Output the [X, Y] coordinate of the center of the cell containing the given text.  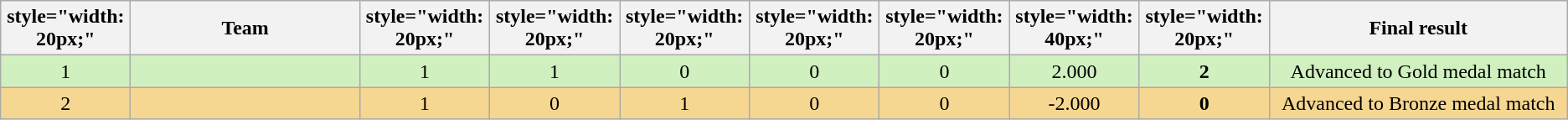
2.000 [1074, 71]
Advanced to Gold medal match [1418, 71]
style="width: 40px;" [1074, 29]
Advanced to Bronze medal match [1418, 103]
-2.000 [1074, 103]
Team [245, 29]
Final result [1418, 29]
